Pinpoint the cell where the given text exists, returning its (x, y) midpoint coordinate. 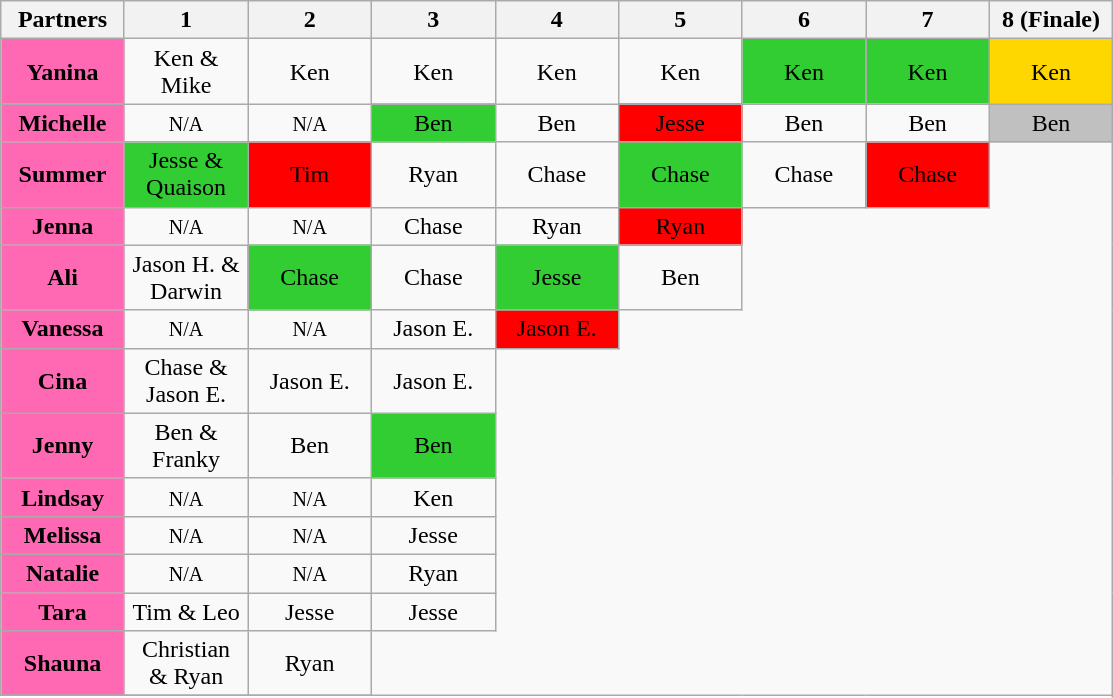
Tara (63, 611)
Chase & Jason E. (186, 380)
Ken & Mike (186, 72)
2 (310, 20)
Summer (63, 174)
1 (186, 20)
3 (433, 20)
Tim & Leo (186, 611)
Partners (63, 20)
4 (557, 20)
Vanessa (63, 329)
Christian & Ryan (186, 664)
Jesse & Quaison (186, 174)
Shauna (63, 664)
Ben & Franky (186, 446)
Tim (310, 174)
Jason H. & Darwin (186, 278)
Natalie (63, 573)
Lindsay (63, 497)
6 (804, 20)
7 (928, 20)
Cina (63, 380)
Ali (63, 278)
8 (Finale) (1051, 20)
Michelle (63, 123)
Yanina (63, 72)
5 (681, 20)
Jenna (63, 226)
Jenny (63, 446)
Melissa (63, 535)
